Extract the (X, Y) coordinate from the center of the cell holding the provided text.  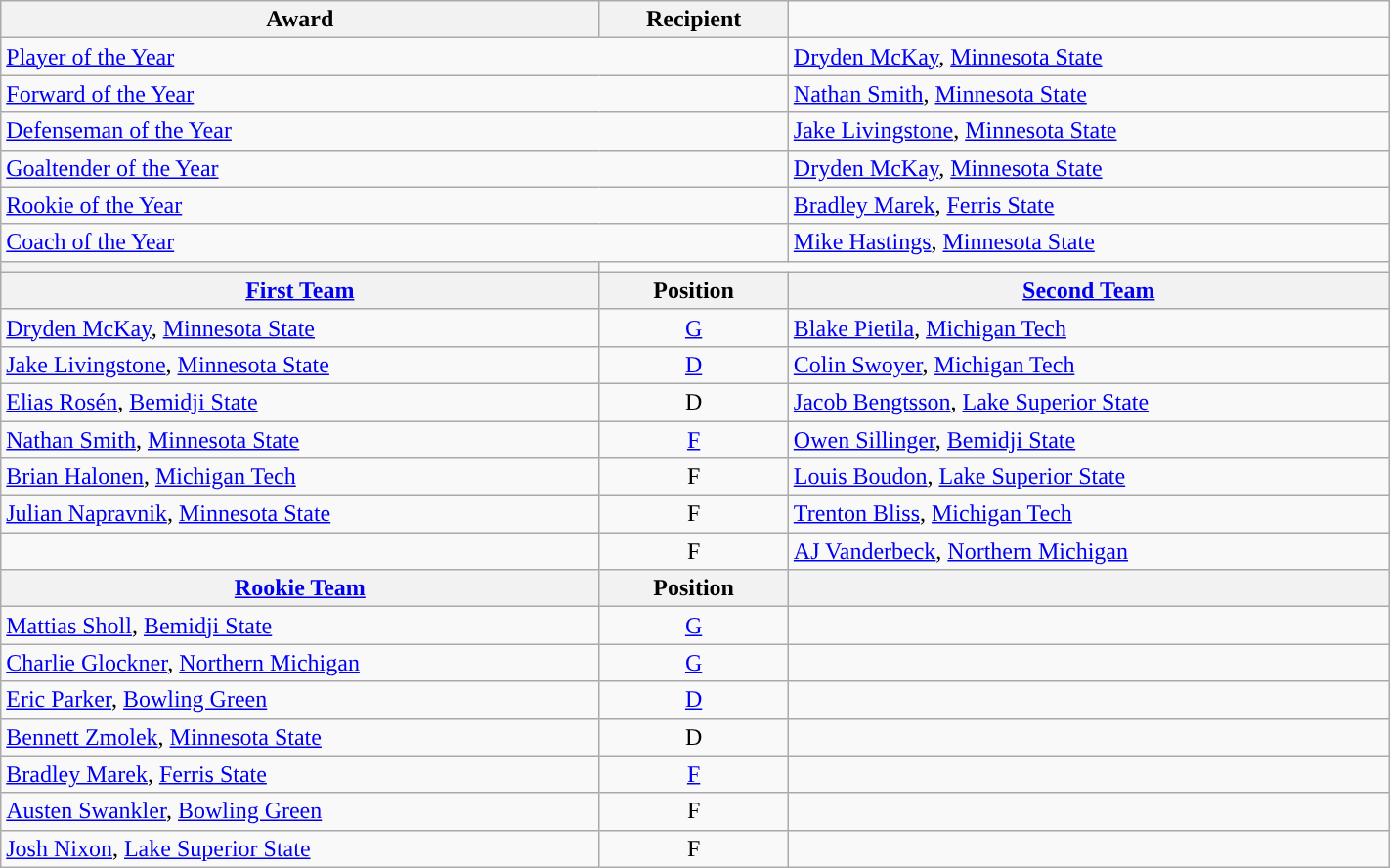
Blake Pietila, Michigan Tech (1089, 327)
Defenseman of the Year (395, 131)
Award (300, 20)
Bennett Zmolek, Minnesota State (300, 737)
Trenton Bliss, Michigan Tech (1089, 514)
Second Team (1089, 290)
Colin Swoyer, Michigan Tech (1089, 365)
Mattias Sholl, Bemidji State (300, 626)
Owen Sillinger, Bemidji State (1089, 439)
Rookie Team (300, 588)
Brian Halonen, Michigan Tech (300, 477)
First Team (300, 290)
Elias Rosén, Bemidji State (300, 402)
Mike Hastings, Minnesota State (1089, 242)
Louis Boudon, Lake Superior State (1089, 477)
Julian Napravnik, Minnesota State (300, 514)
Charlie Glockner, Northern Michigan (300, 663)
Austen Swankler, Bowling Green (300, 811)
Coach of the Year (395, 242)
Jacob Bengtsson, Lake Superior State (1089, 402)
Eric Parker, Bowling Green (300, 700)
Forward of the Year (395, 94)
Recipient (694, 20)
Josh Nixon, Lake Superior State (300, 848)
Goaltender of the Year (395, 168)
Player of the Year (395, 57)
Rookie of the Year (395, 205)
AJ Vanderbeck, Northern Michigan (1089, 551)
